For the text-containing cell, return its midpoint in [X, Y] coordinate format. 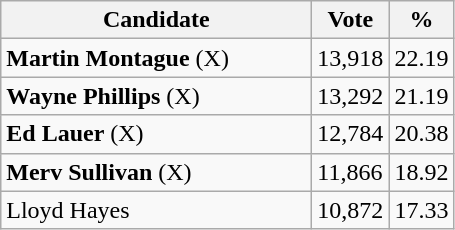
20.38 [422, 134]
22.19 [422, 58]
Vote [350, 20]
18.92 [422, 172]
Wayne Phillips (X) [156, 96]
% [422, 20]
21.19 [422, 96]
Ed Lauer (X) [156, 134]
17.33 [422, 210]
13,292 [350, 96]
Merv Sullivan (X) [156, 172]
Martin Montague (X) [156, 58]
13,918 [350, 58]
12,784 [350, 134]
Candidate [156, 20]
10,872 [350, 210]
Lloyd Hayes [156, 210]
11,866 [350, 172]
